Pinpoint the cell where the given text exists, returning its (x, y) midpoint coordinate. 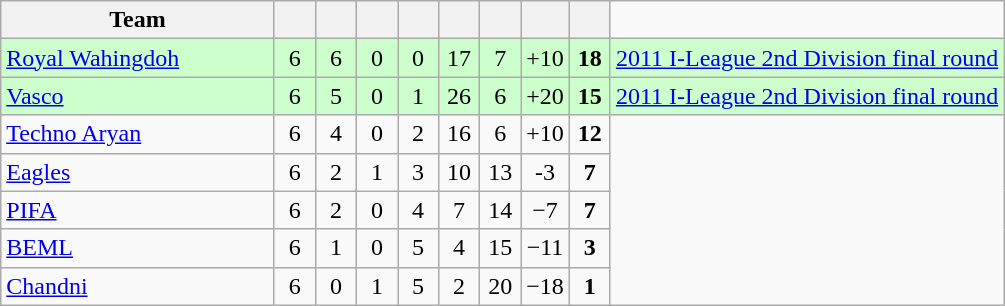
16 (460, 134)
Techno Aryan (138, 134)
12 (590, 134)
10 (460, 172)
20 (500, 286)
26 (460, 96)
-3 (546, 172)
+20 (546, 96)
Eagles (138, 172)
PIFA (138, 210)
−7 (546, 210)
−11 (546, 248)
Vasco (138, 96)
BEML (138, 248)
13 (500, 172)
−18 (546, 286)
17 (460, 58)
18 (590, 58)
Team (138, 20)
14 (500, 210)
Royal Wahingdoh (138, 58)
Chandni (138, 286)
